From the cell containing the given text, extract its center point as [x, y] coordinate. 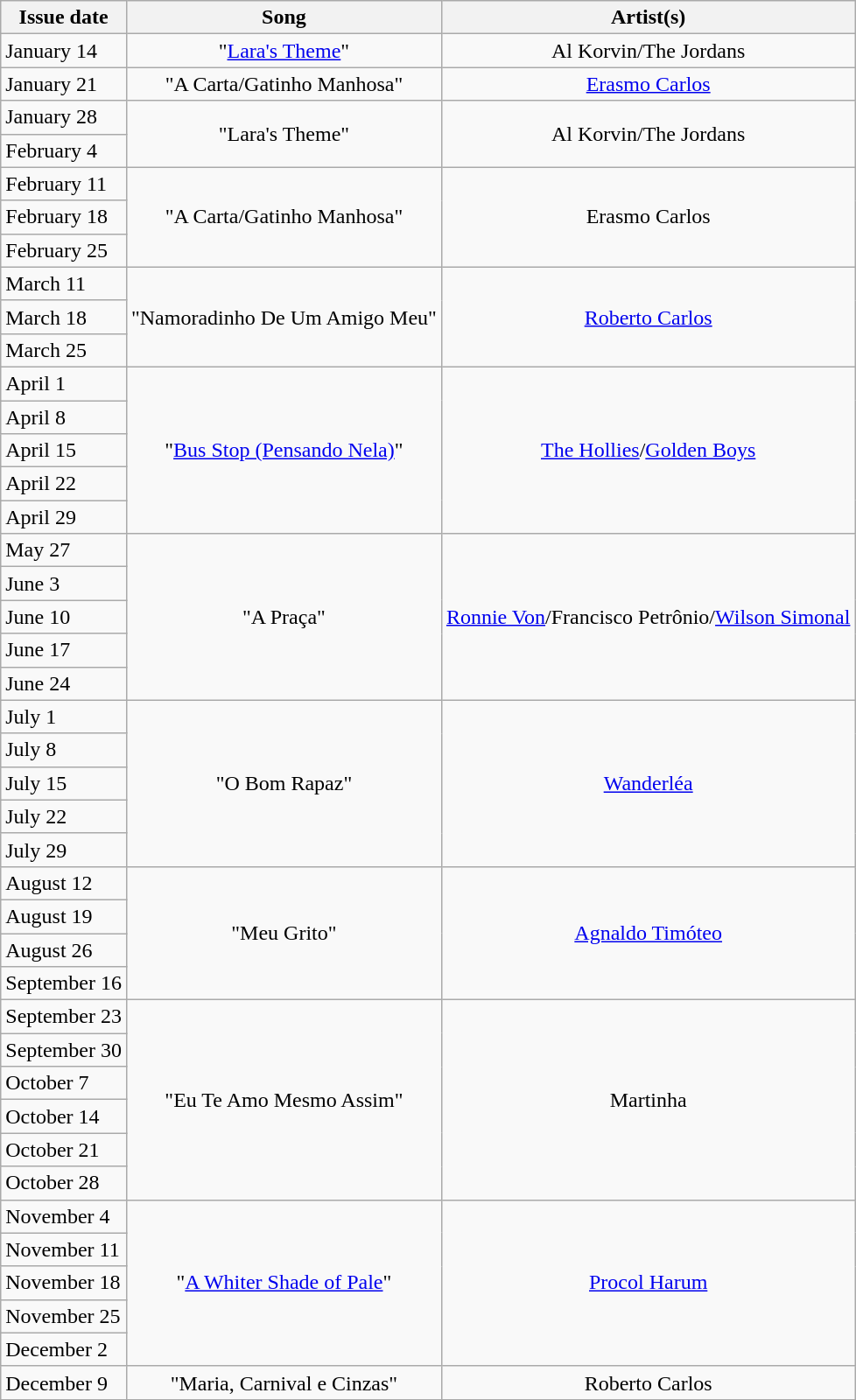
March 11 [64, 283]
April 29 [64, 517]
April 1 [64, 383]
July 1 [64, 717]
Ronnie Von/Francisco Petrônio/Wilson Simonal [648, 617]
Issue date [64, 17]
January 21 [64, 84]
February 4 [64, 150]
"Eu Te Amo Mesmo Assim" [284, 1100]
October 28 [64, 1183]
June 24 [64, 683]
The Hollies/Golden Boys [648, 450]
July 8 [64, 750]
"Meu Grito" [284, 933]
July 29 [64, 850]
Martinha [648, 1100]
June 17 [64, 650]
August 12 [64, 883]
"Namoradinho De Um Amigo Meu" [284, 317]
"A Praça" [284, 617]
February 18 [64, 217]
June 10 [64, 617]
December 2 [64, 1349]
February 25 [64, 250]
Wanderléa [648, 783]
November 11 [64, 1249]
September 16 [64, 983]
November 18 [64, 1283]
January 28 [64, 117]
August 19 [64, 916]
October 7 [64, 1083]
November 4 [64, 1216]
February 11 [64, 184]
March 18 [64, 317]
August 26 [64, 949]
April 22 [64, 484]
June 3 [64, 584]
April 15 [64, 451]
Artist(s) [648, 17]
Procol Harum [648, 1283]
December 9 [64, 1382]
"Bus Stop (Pensando Nela)" [284, 450]
March 25 [64, 350]
Song [284, 17]
Agnaldo Timóteo [648, 933]
October 21 [64, 1150]
"O Bom Rapaz" [284, 783]
January 14 [64, 51]
September 30 [64, 1050]
"A Whiter Shade of Pale" [284, 1283]
"Maria, Carnival e Cinzas" [284, 1382]
May 27 [64, 550]
July 15 [64, 783]
July 22 [64, 816]
November 25 [64, 1316]
September 23 [64, 1017]
April 8 [64, 417]
October 14 [64, 1116]
